Capture the cell that displays the provided text and extract its (x, y) central coordinate. 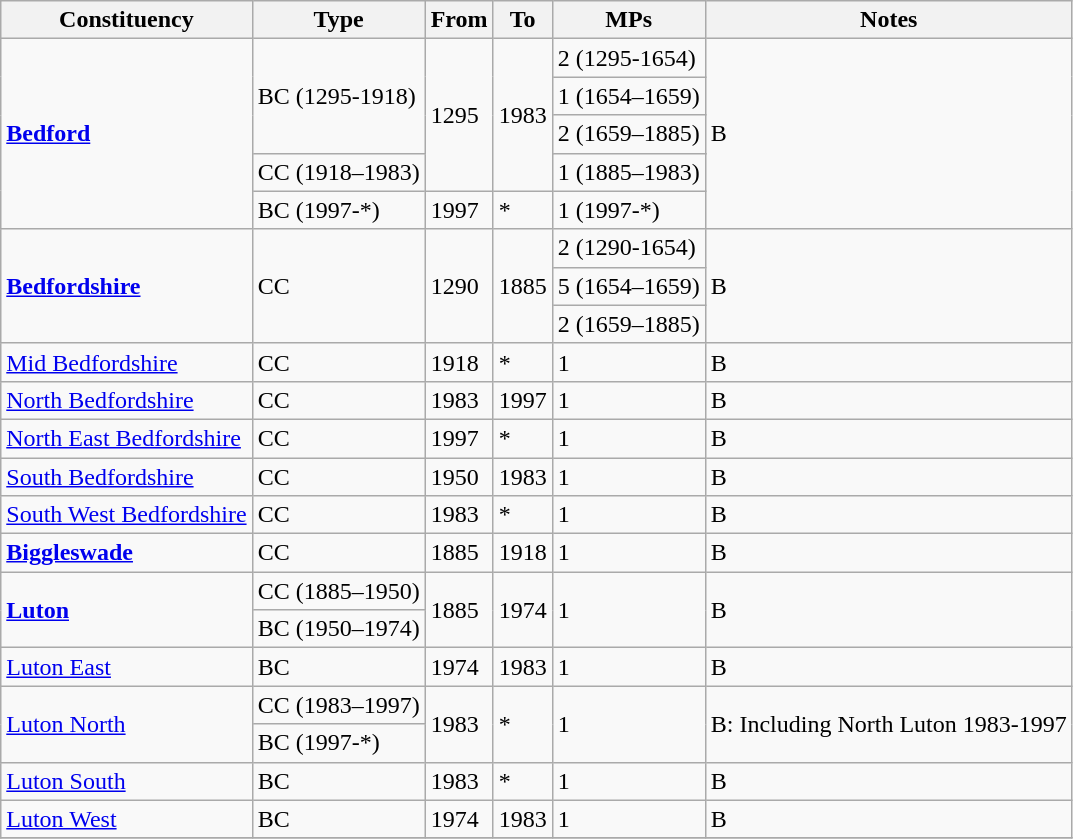
BC (1295-1918) (338, 96)
Biggleswade (126, 553)
Bedfordshire (126, 286)
1 (1654–1659) (628, 96)
Luton (126, 610)
South West Bedfordshire (126, 515)
Mid Bedfordshire (126, 362)
2 (1290-1654) (628, 248)
From (459, 20)
Luton East (126, 667)
North Bedfordshire (126, 400)
1950 (459, 477)
1295 (459, 115)
Constituency (126, 20)
To (522, 20)
Luton North (126, 724)
2 (1295-1654) (628, 58)
B: Including North Luton 1983-1997 (888, 724)
CC (1983–1997) (338, 705)
1290 (459, 286)
Bedford (126, 134)
CC (1918–1983) (338, 172)
BC (1950–1974) (338, 629)
1 (1885–1983) (628, 172)
South Bedfordshire (126, 477)
1 (1997-*) (628, 210)
MPs (628, 20)
Type (338, 20)
Luton West (126, 819)
Notes (888, 20)
CC (1885–1950) (338, 591)
5 (1654–1659) (628, 286)
Luton South (126, 781)
North East Bedfordshire (126, 438)
